From the cell containing the given text, extract its center point as (X, Y) coordinate. 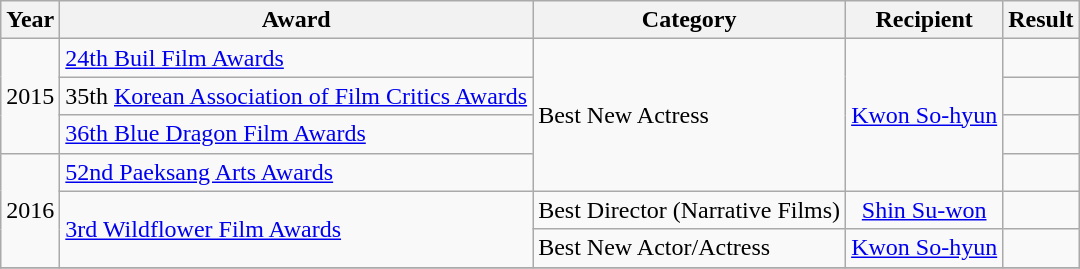
Result (1041, 20)
3rd Wildflower Film Awards (296, 229)
Award (296, 20)
36th Blue Dragon Film Awards (296, 134)
Year (30, 20)
Shin Su-won (924, 210)
35th Korean Association of Film Critics Awards (296, 96)
Recipient (924, 20)
Category (690, 20)
Best New Actor/Actress (690, 248)
2016 (30, 210)
2015 (30, 96)
52nd Paeksang Arts Awards (296, 172)
Best Director (Narrative Films) (690, 210)
Best New Actress (690, 115)
24th Buil Film Awards (296, 58)
